Extract the (X, Y) coordinate from the center of the cell holding the provided text.  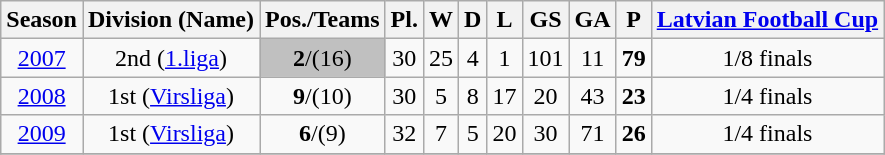
1 (504, 58)
9/(10) (323, 96)
Pos./Teams (323, 20)
GA (592, 20)
Season (42, 20)
2nd (1.liga) (170, 58)
2008 (42, 96)
6/(9) (323, 134)
11 (592, 58)
P (634, 20)
W (440, 20)
GS (546, 20)
43 (592, 96)
17 (504, 96)
23 (634, 96)
L (504, 20)
Division (Name) (170, 20)
8 (473, 96)
2009 (42, 134)
26 (634, 134)
D (473, 20)
79 (634, 58)
25 (440, 58)
2/(16) (323, 58)
Pl. (404, 20)
Latvian Football Cup (767, 20)
71 (592, 134)
101 (546, 58)
4 (473, 58)
2007 (42, 58)
7 (440, 134)
32 (404, 134)
1/8 finals (767, 58)
